Scan for the cell matching the given text and deliver its [x, y] coordinate at center. 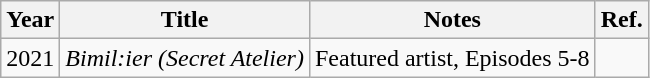
Bimil:ier (Secret Atelier) [185, 58]
2021 [30, 58]
Featured artist, Episodes 5-8 [452, 58]
Title [185, 20]
Ref. [622, 20]
Year [30, 20]
Notes [452, 20]
